From the cell containing the given text, extract its center point as (X, Y) coordinate. 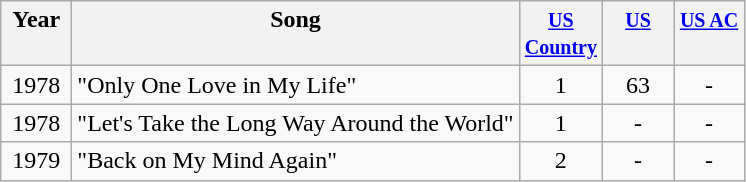
Song (296, 34)
US (638, 34)
US AC (710, 34)
1979 (36, 161)
2 (560, 161)
63 (638, 85)
"Let's Take the Long Way Around the World" (296, 123)
"Only One Love in My Life" (296, 85)
US Country (560, 34)
"Back on My Mind Again" (296, 161)
Year (36, 34)
